Return the [x, y] coordinate for the center point of the cell that contains the specified text.  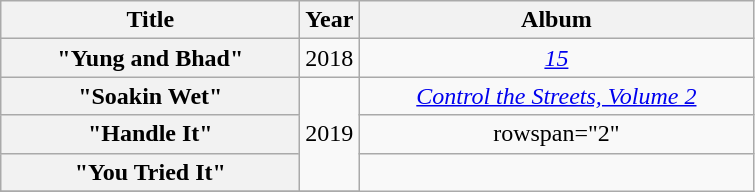
15 [556, 58]
"Handle It" [150, 134]
Title [150, 20]
2018 [330, 58]
Album [556, 20]
Year [330, 20]
rowspan="2" [556, 134]
"You Tried It" [150, 172]
"Yung and Bhad" [150, 58]
Control the Streets, Volume 2 [556, 96]
2019 [330, 134]
"Soakin Wet" [150, 96]
